Scan for the cell matching the given text and deliver its (x, y) coordinate at center. 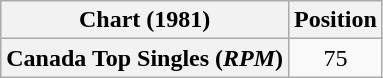
75 (336, 58)
Canada Top Singles (RPM) (145, 58)
Chart (1981) (145, 20)
Position (336, 20)
